From the cell containing the given text, extract its center point as [x, y] coordinate. 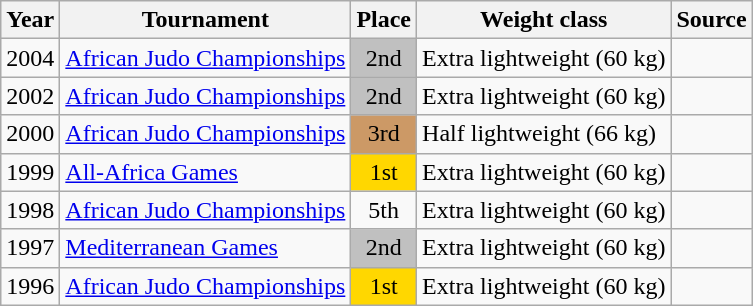
1999 [30, 172]
Tournament [206, 20]
Source [712, 20]
5th [384, 210]
Place [384, 20]
2000 [30, 134]
Half lightweight (66 kg) [544, 134]
2002 [30, 96]
Weight class [544, 20]
Year [30, 20]
1997 [30, 248]
Mediterranean Games [206, 248]
3rd [384, 134]
1998 [30, 210]
2004 [30, 58]
All-Africa Games [206, 172]
1996 [30, 286]
